From the cell containing the given text, extract its center point as [x, y] coordinate. 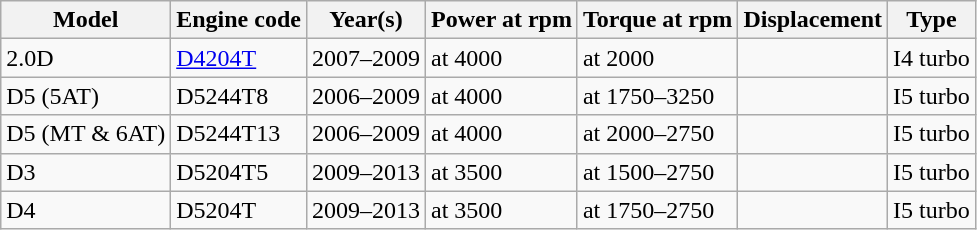
at 1750–3250 [657, 96]
2007–2009 [366, 58]
Engine code [239, 20]
Power at rpm [502, 20]
Type [932, 20]
at 2000–2750 [657, 134]
D4204T [239, 58]
Torque at rpm [657, 20]
Model [86, 20]
D5244T8 [239, 96]
at 1750–2750 [657, 210]
D5244T13 [239, 134]
I4 turbo [932, 58]
at 1500–2750 [657, 172]
Displacement [813, 20]
D3 [86, 172]
D5 (MT & 6AT) [86, 134]
Year(s) [366, 20]
D5204T [239, 210]
D5 (5AT) [86, 96]
D5204T5 [239, 172]
D4 [86, 210]
at 2000 [657, 58]
2.0D [86, 58]
